Determine the [X, Y] coordinate at the center of the cell enclosing the given text.  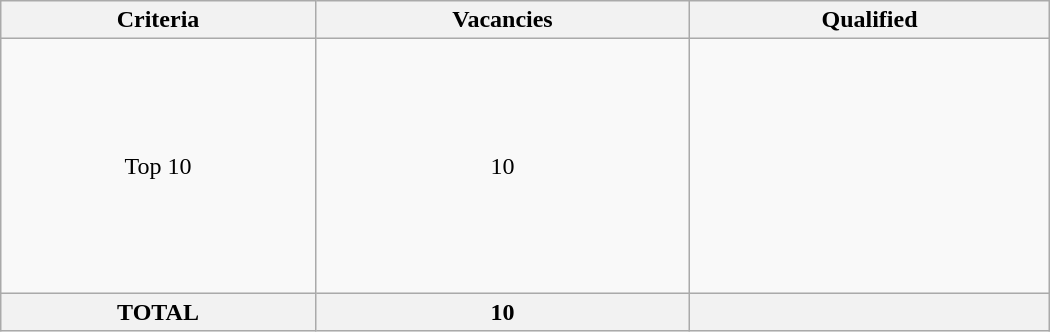
Vacancies [502, 20]
Qualified [870, 20]
Criteria [158, 20]
Top 10 [158, 166]
TOTAL [158, 312]
